Determine the (x, y) coordinate at the center of the cell enclosing the given text.  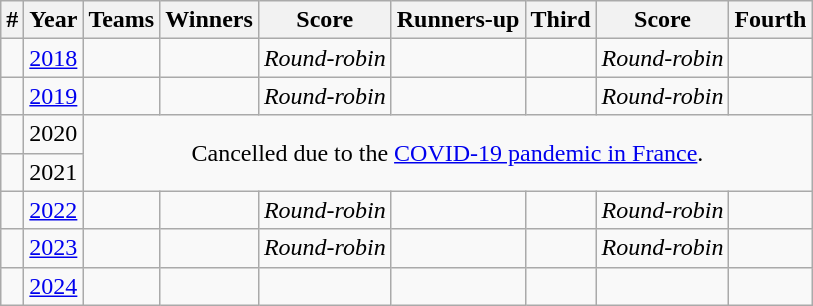
2024 (54, 286)
Runners-up (458, 20)
Teams (122, 20)
# (12, 20)
Winners (210, 20)
2019 (54, 96)
2023 (54, 248)
2018 (54, 58)
2022 (54, 210)
Fourth (770, 20)
2021 (54, 172)
Year (54, 20)
Third (560, 20)
Cancelled due to the COVID-19 pandemic in France. (448, 153)
2020 (54, 134)
